Locate the cell with the specified text and output its [x, y] center coordinate. 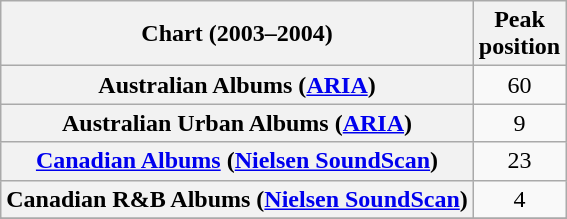
9 [519, 123]
Australian Urban Albums (ARIA) [238, 123]
Canadian Albums (Nielsen SoundScan) [238, 161]
Peakposition [519, 34]
Chart (2003–2004) [238, 34]
60 [519, 85]
4 [519, 199]
Australian Albums (ARIA) [238, 85]
23 [519, 161]
Canadian R&B Albums (Nielsen SoundScan) [238, 199]
